For the text-containing cell, return its midpoint in [X, Y] coordinate format. 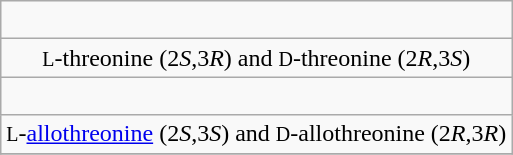
L-allothreonine (2S,3S) and D-allothreonine (2R,3R) [256, 134]
L-threonine (2S,3R) and D-threonine (2R,3S) [256, 58]
